Pinpoint the cell where the given text exists, returning its (x, y) midpoint coordinate. 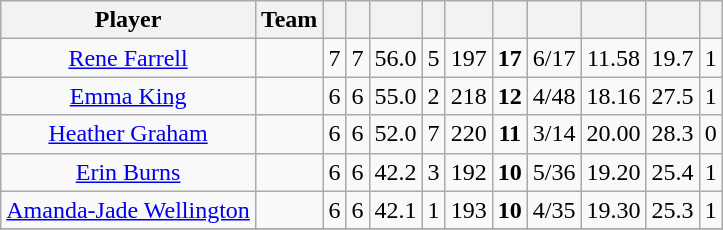
11 (510, 134)
25.3 (672, 210)
11.58 (614, 58)
19.30 (614, 210)
197 (468, 58)
56.0 (396, 58)
12 (510, 96)
2 (434, 96)
28.3 (672, 134)
17 (510, 58)
Team (289, 20)
55.0 (396, 96)
Amanda-Jade Wellington (128, 210)
6/17 (554, 58)
Player (128, 20)
Erin Burns (128, 172)
19.7 (672, 58)
20.00 (614, 134)
192 (468, 172)
4/35 (554, 210)
25.4 (672, 172)
27.5 (672, 96)
19.20 (614, 172)
42.2 (396, 172)
218 (468, 96)
Rene Farrell (128, 58)
3 (434, 172)
Heather Graham (128, 134)
18.16 (614, 96)
52.0 (396, 134)
42.1 (396, 210)
5/36 (554, 172)
3/14 (554, 134)
0 (710, 134)
5 (434, 58)
Emma King (128, 96)
220 (468, 134)
193 (468, 210)
4/48 (554, 96)
